Detect which cell encompasses the target text, then output its [X, Y] center coordinate. 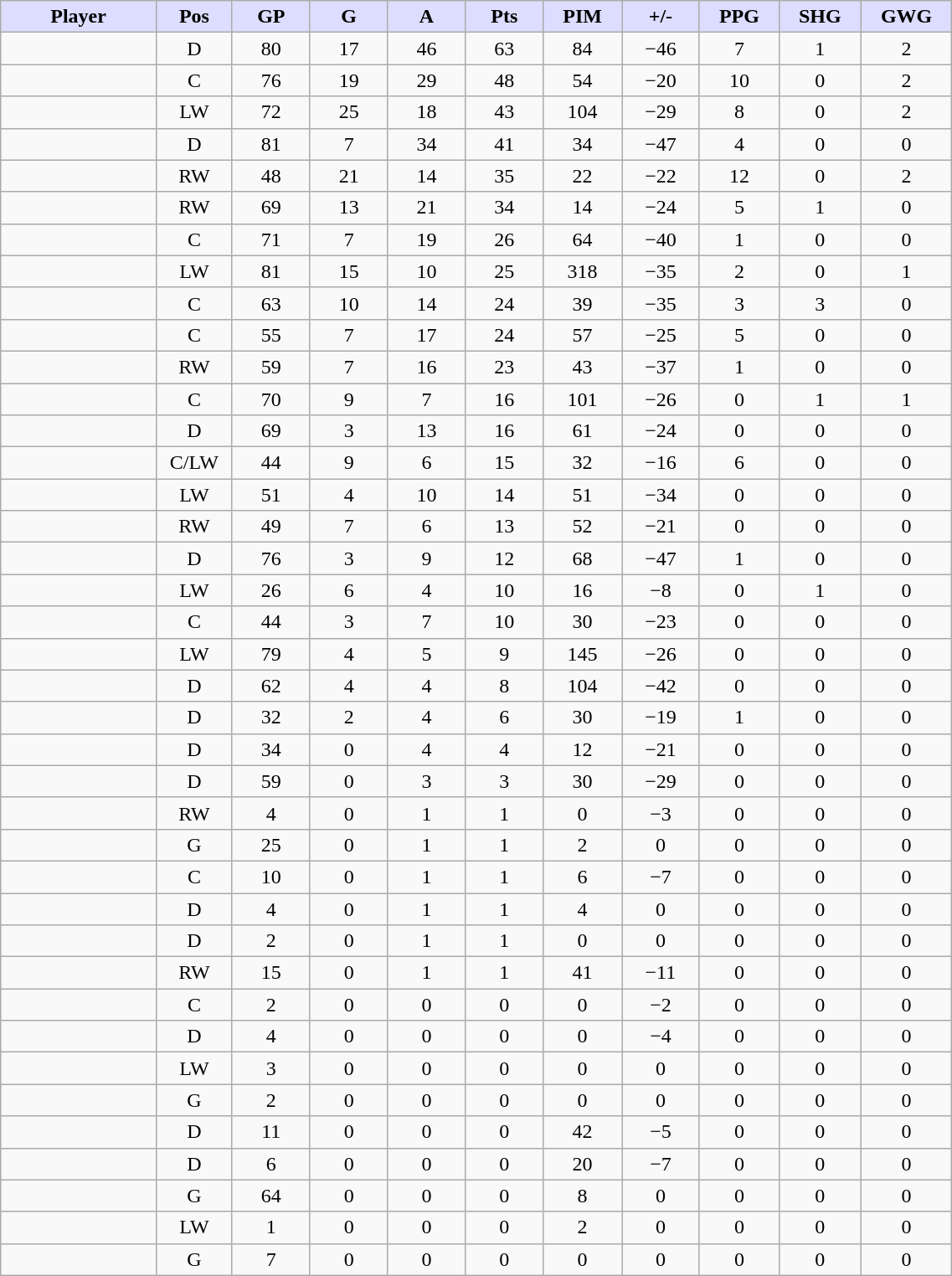
49 [271, 527]
11 [271, 1132]
−11 [660, 973]
39 [583, 303]
−8 [660, 590]
−19 [660, 718]
−37 [660, 367]
GWG [906, 17]
−34 [660, 495]
84 [583, 49]
20 [583, 1164]
71 [271, 239]
18 [427, 112]
46 [427, 49]
61 [583, 431]
C/LW [194, 463]
Pts [504, 17]
57 [583, 335]
−5 [660, 1132]
101 [583, 399]
62 [271, 686]
−46 [660, 49]
22 [583, 176]
Pos [194, 17]
PIM [583, 17]
54 [583, 80]
42 [583, 1132]
−16 [660, 463]
A [427, 17]
145 [583, 654]
52 [583, 527]
72 [271, 112]
−4 [660, 1037]
55 [271, 335]
PPG [738, 17]
GP [271, 17]
−2 [660, 1005]
−25 [660, 335]
29 [427, 80]
35 [504, 176]
318 [583, 271]
80 [271, 49]
SHG [820, 17]
−20 [660, 80]
23 [504, 367]
−3 [660, 813]
−40 [660, 239]
−42 [660, 686]
68 [583, 558]
79 [271, 654]
−22 [660, 176]
Player [79, 17]
−23 [660, 622]
70 [271, 399]
+/- [660, 17]
